Search for the cell housing the specified text and yield its [x, y] center coordinate. 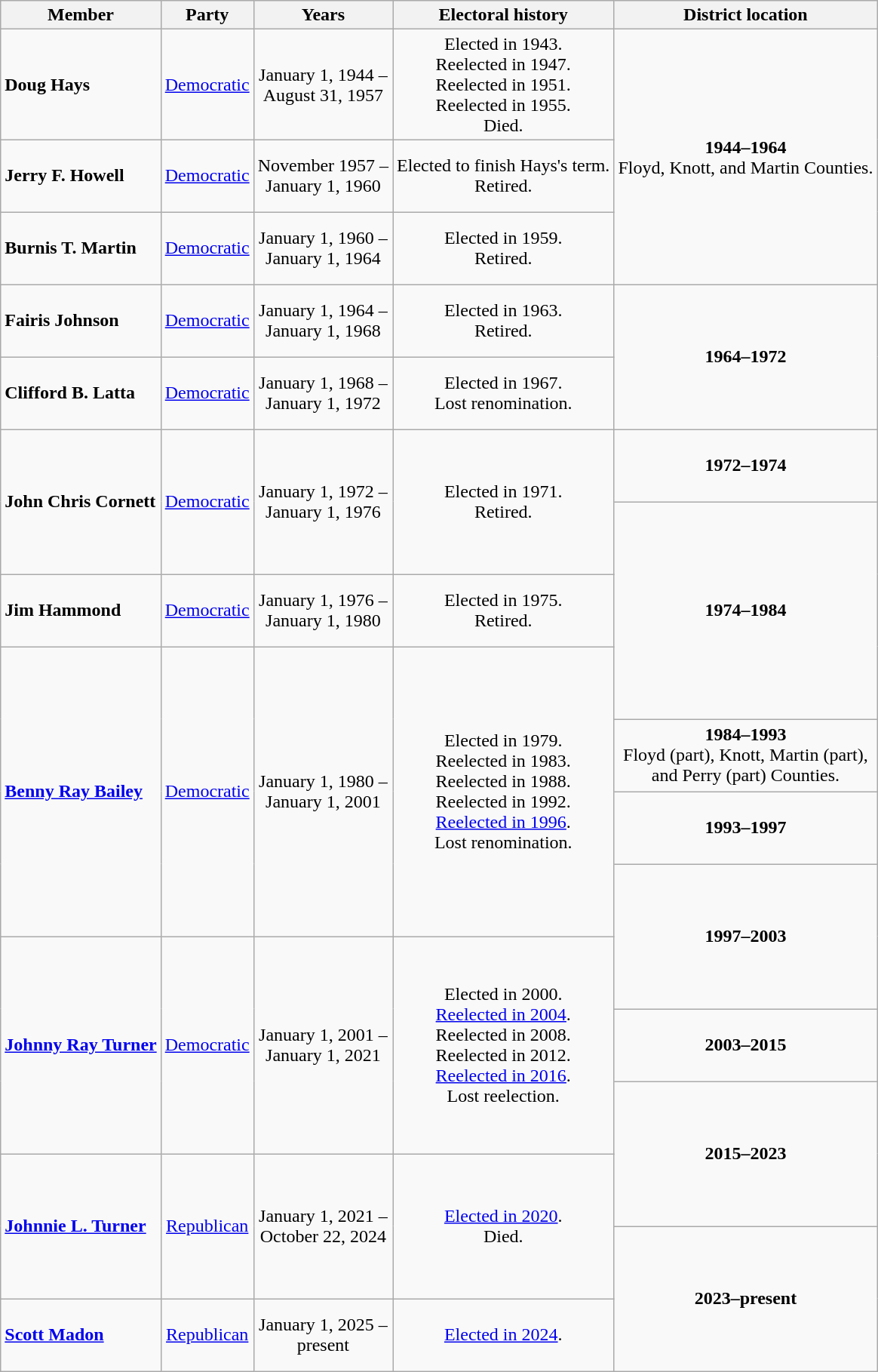
District location [745, 15]
Jerry F. Howell [81, 176]
January 1, 1964 –January 1, 1968 [323, 321]
January 1, 1976 –January 1, 1980 [323, 611]
Elected in 1971.Retired. [504, 502]
John Chris Cornett [81, 502]
January 1, 1968 –January 1, 1972 [323, 393]
2003–2015 [745, 1045]
1944–1964Floyd, Knott, and Martin Counties. [745, 157]
Johnny Ray Turner [81, 1045]
January 1, 1980 –January 1, 2001 [323, 792]
Burnis T. Martin [81, 248]
Johnnie L. Turner [81, 1226]
November 1957 –January 1, 1960 [323, 176]
Elected in 1975.Retired. [504, 611]
Elected to finish Hays's term.Retired. [504, 176]
January 1, 2021 –October 22, 2024 [323, 1226]
Fairis Johnson [81, 321]
Elected in 1979.Reelected in 1983.Reelected in 1988.Reelected in 1992.Reelected in 1996.Lost renomination. [504, 792]
January 1, 1972 –January 1, 1976 [323, 502]
1972–1974 [745, 466]
1974–1984 [745, 611]
Elected in 2020.Died. [504, 1226]
Elected in 1943.Reelected in 1947.Reelected in 1951.Reelected in 1955.Died. [504, 85]
January 1, 1944 –August 31, 1957 [323, 85]
Elected in 1963.Retired. [504, 321]
Elected in 2024. [504, 1335]
January 1, 1960 –January 1, 1964 [323, 248]
Electoral history [504, 15]
Years [323, 15]
Benny Ray Bailey [81, 792]
Clifford B. Latta [81, 393]
Member [81, 15]
Elected in 2000.Reelected in 2004.Reelected in 2008.Reelected in 2012.Reelected in 2016.Lost reelection. [504, 1045]
2015–2023 [745, 1154]
2023–present [745, 1299]
January 1, 2001 –January 1, 2021 [323, 1045]
Scott Madon [81, 1335]
1993–1997 [745, 828]
1984–1993Floyd (part), Knott, Martin (part),and Perry (part) Counties. [745, 755]
1997–2003 [745, 937]
1964–1972 [745, 357]
Elected in 1959.Retired. [504, 248]
Party [207, 15]
Jim Hammond [81, 611]
Elected in 1967.Lost renomination. [504, 393]
January 1, 2025 –present [323, 1335]
Doug Hays [81, 85]
